Output the [X, Y] coordinate of the center of the cell containing the given text.  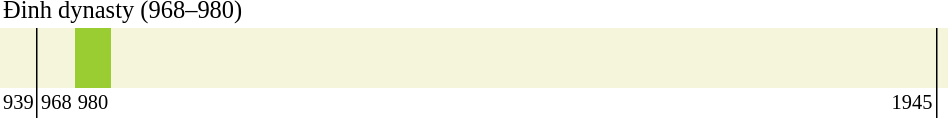
1945 [523, 103]
939 [19, 103]
980 [94, 103]
968 [56, 103]
